For the text-containing cell, return its midpoint in [X, Y] coordinate format. 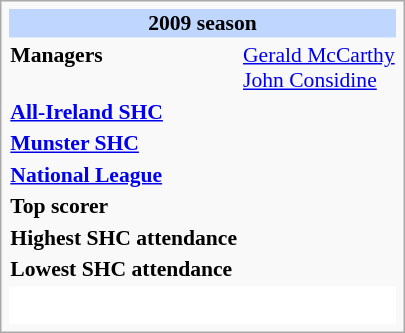
Managers [124, 67]
Munster SHC [124, 143]
Top scorer [124, 206]
2009 season [202, 23]
National League [124, 174]
All-Ireland SHC [124, 111]
Gerald McCarthyJohn Considine [320, 67]
Highest SHC attendance [124, 237]
Lowest SHC attendance [124, 269]
